For the text-containing cell, return its midpoint in (X, Y) coordinate format. 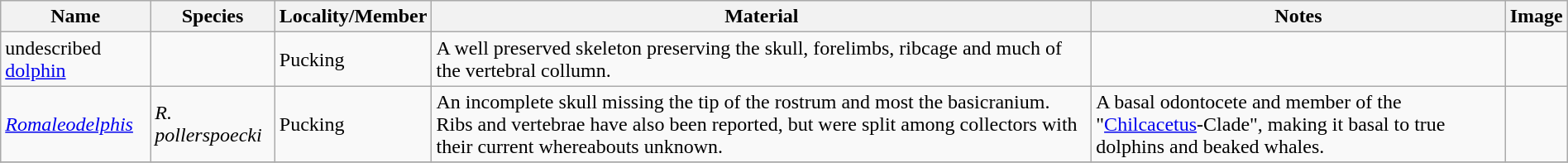
Locality/Member (353, 17)
A well preserved skeleton preserving the skull, forelimbs, ribcage and much of the vertebral collumn. (762, 60)
Image (1537, 17)
Notes (1298, 17)
Name (76, 17)
R. pollerspoecki (213, 124)
Romaleodelphis (76, 124)
A basal odontocete and member of the "Chilcacetus-Clade", making it basal to true dolphins and beaked whales. (1298, 124)
Material (762, 17)
Species (213, 17)
undescribed dolphin (76, 60)
